Find where the given text appears and provide that cell's center as [x, y] coordinate. 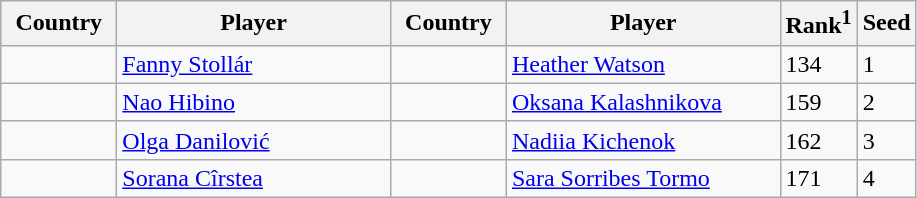
Nadiia Kichenok [643, 140]
1 [886, 64]
2 [886, 102]
Fanny Stollár [254, 64]
4 [886, 178]
3 [886, 140]
Seed [886, 24]
Oksana Kalashnikova [643, 102]
Heather Watson [643, 64]
Nao Hibino [254, 102]
Sara Sorribes Tormo [643, 178]
Sorana Cîrstea [254, 178]
Rank1 [818, 24]
159 [818, 102]
171 [818, 178]
Olga Danilović [254, 140]
162 [818, 140]
134 [818, 64]
